Output the [x, y] coordinate of the center of the cell containing the given text.  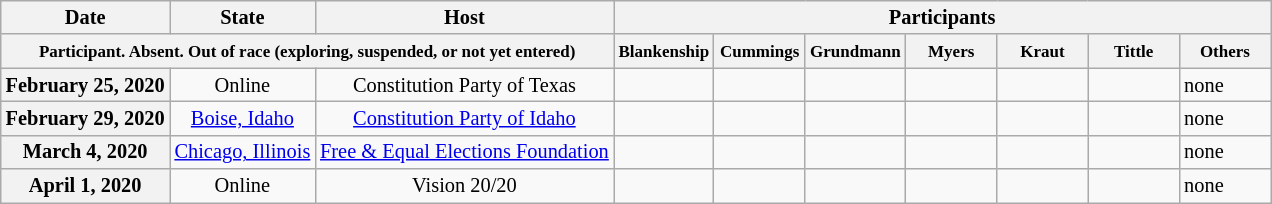
Cummings [760, 51]
Grundmann [855, 51]
Kraut [1042, 51]
February 29, 2020 [86, 118]
Constitution Party of Texas [464, 85]
Date [86, 17]
Chicago, Illinois [243, 152]
Host [464, 17]
Participants [942, 17]
Vision 20/20 [464, 186]
March 4, 2020 [86, 152]
April 1, 2020 [86, 186]
Others [1224, 51]
State [243, 17]
Myers [952, 51]
Boise, Idaho [243, 118]
Tittle [1134, 51]
Constitution Party of Idaho [464, 118]
Free & Equal Elections Foundation [464, 152]
Blankenship [664, 51]
February 25, 2020 [86, 85]
Participant. Absent. Out of race (exploring, suspended, or not yet entered) [308, 51]
